Identify which cell holds the provided text, then report its (x, y) central coordinate. 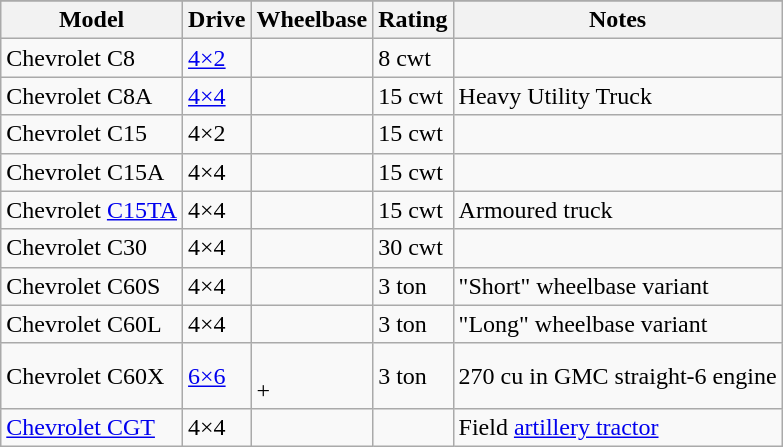
Chevrolet C15 (92, 134)
Heavy Utility Truck (618, 96)
+ (312, 376)
Chevrolet C30 (92, 248)
Wheelbase (312, 20)
Chevrolet C8A (92, 96)
Chevrolet C60X (92, 376)
30 cwt (413, 248)
Rating (413, 20)
Armoured truck (618, 210)
"Short" wheelbase variant (618, 286)
8 cwt (413, 58)
Drive (217, 20)
Field artillery tractor (618, 427)
"Long" wheelbase variant (618, 324)
Notes (618, 20)
Chevrolet C60L (92, 324)
Chevrolet C60S (92, 286)
Chevrolet C8 (92, 58)
Chevrolet CGT (92, 427)
Model (92, 20)
Chevrolet C15TA (92, 210)
Chevrolet C15A (92, 172)
6×6 (217, 376)
270 cu in GMC straight-6 engine (618, 376)
